Output the [X, Y] coordinate of the center of the cell containing the given text.  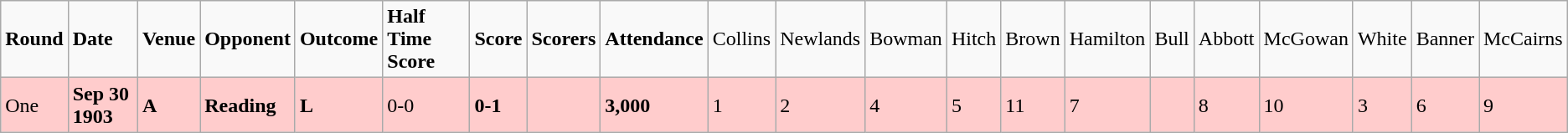
Outcome [338, 39]
Scorers [564, 39]
9 [1524, 105]
Sep 30 1903 [102, 105]
4 [906, 105]
Venue [168, 39]
Abbott [1226, 39]
Banner [1445, 39]
0-1 [498, 105]
Bull [1172, 39]
Brown [1033, 39]
2 [821, 105]
Half Time Score [426, 39]
Newlands [821, 39]
A [168, 105]
McGowan [1306, 39]
L [338, 105]
Hamilton [1107, 39]
Date [102, 39]
8 [1226, 105]
11 [1033, 105]
Score [498, 39]
McCairns [1524, 39]
0-0 [426, 105]
Opponent [248, 39]
Bowman [906, 39]
3 [1382, 105]
Collins [741, 39]
One [34, 105]
3,000 [654, 105]
Round [34, 39]
5 [973, 105]
White [1382, 39]
Attendance [654, 39]
10 [1306, 105]
1 [741, 105]
Hitch [973, 39]
Reading [248, 105]
6 [1445, 105]
7 [1107, 105]
